Locate the cell with the specified text and output its (x, y) center coordinate. 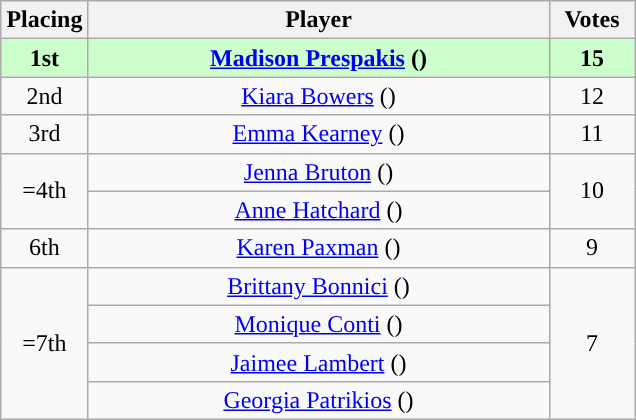
9 (592, 248)
Placing (44, 20)
Monique Conti () (318, 324)
Jaimee Lambert () (318, 362)
Votes (592, 20)
12 (592, 96)
Brittany Bonnici () (318, 286)
11 (592, 134)
Georgia Patrikios () (318, 400)
10 (592, 191)
Player (318, 20)
3rd (44, 134)
6th (44, 248)
Emma Kearney () (318, 134)
15 (592, 58)
=4th (44, 191)
2nd (44, 96)
=7th (44, 343)
7 (592, 343)
Karen Paxman () (318, 248)
Kiara Bowers () (318, 96)
Jenna Bruton () (318, 172)
1st (44, 58)
Anne Hatchard () (318, 210)
Madison Prespakis () (318, 58)
